Identify which cell holds the provided text, then report its [X, Y] central coordinate. 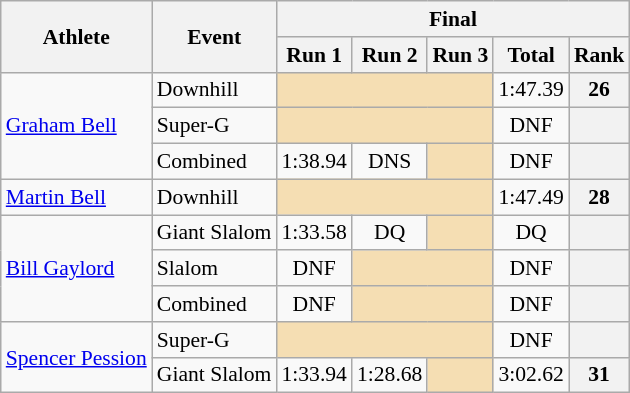
Graham Bell [76, 126]
1:33.94 [314, 375]
Run 3 [460, 55]
Bill Gaylord [76, 268]
1:47.49 [530, 197]
1:28.68 [390, 375]
Final [452, 19]
1:47.39 [530, 90]
1:33.58 [314, 233]
Event [214, 36]
Athlete [76, 36]
3:02.62 [530, 375]
26 [600, 90]
Martin Bell [76, 197]
28 [600, 197]
DNS [390, 162]
Rank [600, 55]
31 [600, 375]
Run 2 [390, 55]
Spencer Pession [76, 358]
1:38.94 [314, 162]
Total [530, 55]
Slalom [214, 269]
Run 1 [314, 55]
